Extract the [x, y] coordinate from the center of the cell holding the provided text.  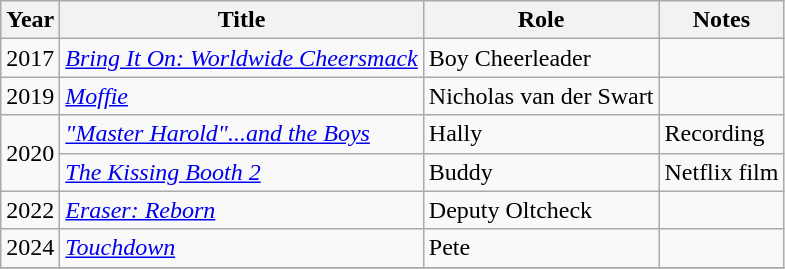
Touchdown [242, 248]
Title [242, 20]
"Master Harold"...and the Boys [242, 134]
Recording [722, 134]
Bring It On: Worldwide Cheersmack [242, 58]
Buddy [541, 172]
Eraser: Reborn [242, 210]
2024 [30, 248]
Nicholas van der Swart [541, 96]
The Kissing Booth 2 [242, 172]
Moffie [242, 96]
Year [30, 20]
Pete [541, 248]
Netflix film [722, 172]
Hally [541, 134]
2019 [30, 96]
Notes [722, 20]
Deputy Oltcheck [541, 210]
2022 [30, 210]
Role [541, 20]
2017 [30, 58]
2020 [30, 153]
Boy Cheerleader [541, 58]
